Provide the (X, Y) coordinate of the cell's center where the given text is located.  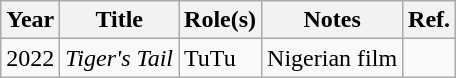
Role(s) (220, 20)
Year (30, 20)
Title (120, 20)
Nigerian film (332, 58)
Notes (332, 20)
2022 (30, 58)
TuTu (220, 58)
Tiger's Tail (120, 58)
Ref. (430, 20)
